Find where the given text appears and provide that cell's center as (x, y) coordinate. 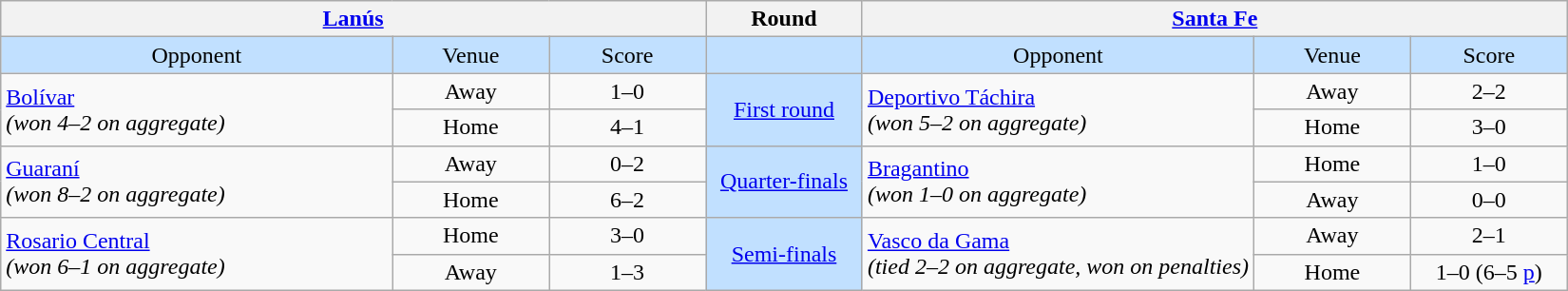
Bragantino(won 1–0 on aggregate) (1058, 182)
Semi-finals (785, 254)
6–2 (627, 200)
1–0 (6–5 p) (1488, 272)
Lanús (354, 19)
Santa Fe (1214, 19)
Vasco da Gama(tied 2–2 on aggregate, won on penalties) (1058, 254)
2–1 (1488, 236)
2–2 (1488, 91)
0–0 (1488, 200)
Quarter-finals (785, 182)
Round (785, 19)
4–1 (627, 127)
1–3 (627, 272)
Guaraní(won 8–2 on aggregate) (197, 182)
Bolívar(won 4–2 on aggregate) (197, 109)
Rosario Central(won 6–1 on aggregate) (197, 254)
Deportivo Táchira(won 5–2 on aggregate) (1058, 109)
0–2 (627, 164)
First round (785, 109)
